From the cell containing the given text, extract its center point as [x, y] coordinate. 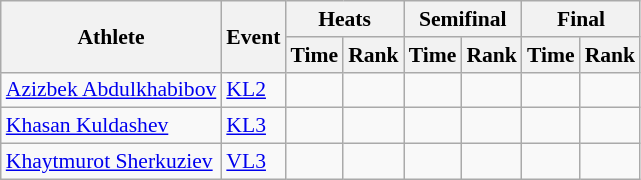
Azizbek Abdulkhabibov [112, 90]
VL3 [253, 162]
Athlete [112, 36]
Heats [344, 19]
KL3 [253, 126]
Khaytmurot Sherkuziev [112, 162]
Event [253, 36]
Semifinal [463, 19]
KL2 [253, 90]
Final [581, 19]
Khasan Kuldashev [112, 126]
